Extract the [X, Y] coordinate from the center of the cell holding the provided text.  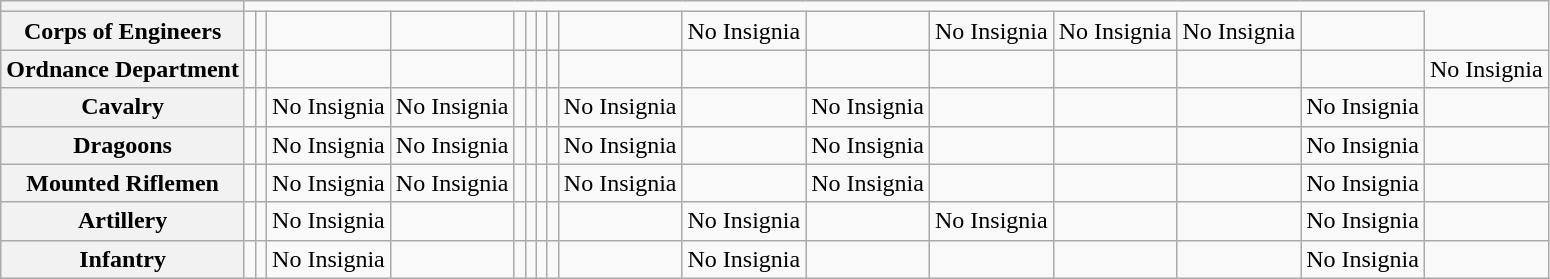
Cavalry [123, 107]
Artillery [123, 221]
Mounted Riflemen [123, 183]
Corps of Engineers [123, 31]
Dragoons [123, 145]
Infantry [123, 259]
Ordnance Department [123, 69]
